Identify which cell holds the provided text, then report its [X, Y] central coordinate. 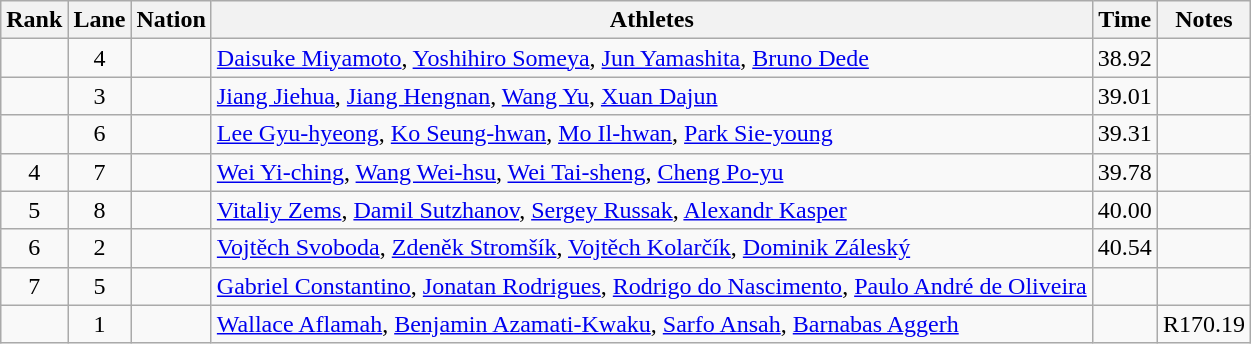
2 [100, 248]
Wallace Aflamah, Benjamin Azamati-Kwaku, Sarfo Ansah, Barnabas Aggerh [652, 324]
38.92 [1124, 58]
Gabriel Constantino, Jonatan Rodrigues, Rodrigo do Nascimento, Paulo André de Oliveira [652, 286]
Lane [100, 20]
Vojtěch Svoboda, Zdeněk Stromšík, Vojtěch Kolarčík, Dominik Záleský [652, 248]
39.78 [1124, 172]
Athletes [652, 20]
Wei Yi-ching, Wang Wei-hsu, Wei Tai-sheng, Cheng Po-yu [652, 172]
Vitaliy Zems, Damil Sutzhanov, Sergey Russak, Alexandr Kasper [652, 210]
Nation [171, 20]
39.31 [1124, 134]
1 [100, 324]
39.01 [1124, 96]
Notes [1204, 20]
40.00 [1124, 210]
3 [100, 96]
Lee Gyu-hyeong, Ko Seung-hwan, Mo Il-hwan, Park Sie-young [652, 134]
8 [100, 210]
Jiang Jiehua, Jiang Hengnan, Wang Yu, Xuan Dajun [652, 96]
Time [1124, 20]
Rank [34, 20]
R170.19 [1204, 324]
Daisuke Miyamoto, Yoshihiro Someya, Jun Yamashita, Bruno Dede [652, 58]
40.54 [1124, 248]
